Find where the given text appears and provide that cell's center as [X, Y] coordinate. 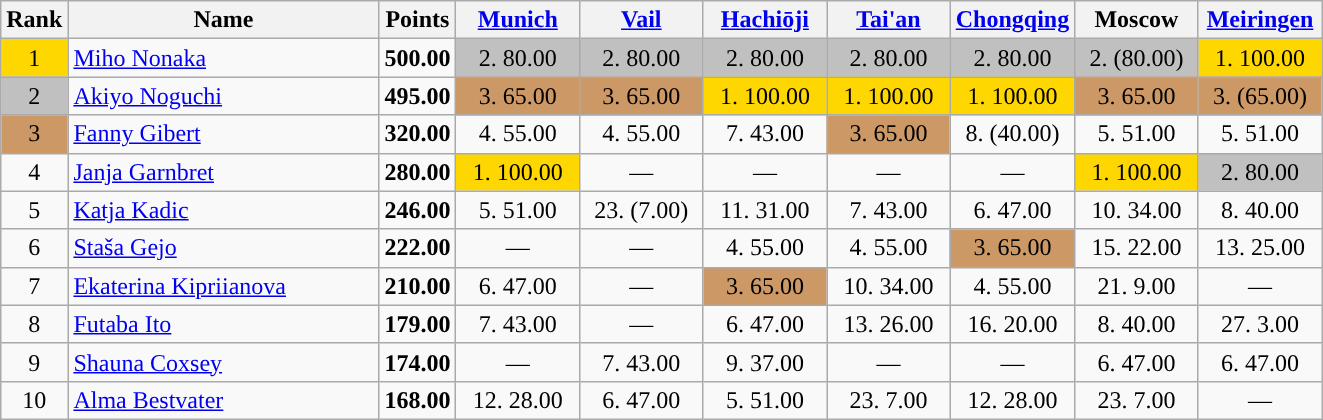
8. (40.00) [1012, 134]
2. (80.00) [1137, 58]
Akiyo Noguchi [224, 96]
4 [34, 172]
174.00 [418, 362]
Chongqing [1012, 20]
Rank [34, 20]
3. (65.00) [1260, 96]
Katja Kadic [224, 210]
5 [34, 210]
Fanny Gibert [224, 134]
Hachiōji [765, 20]
13. 26.00 [889, 324]
6 [34, 248]
15. 22.00 [1137, 248]
2 [34, 96]
Futaba Ito [224, 324]
Name [224, 20]
222.00 [418, 248]
Shauna Coxsey [224, 362]
179.00 [418, 324]
7 [34, 286]
13. 25.00 [1260, 248]
246.00 [418, 210]
21. 9.00 [1137, 286]
10 [34, 400]
Ekaterina Kipriianova [224, 286]
Tai'an [889, 20]
168.00 [418, 400]
11. 31.00 [765, 210]
500.00 [418, 58]
3 [34, 134]
Munich [518, 20]
27. 3.00 [1260, 324]
280.00 [418, 172]
8 [34, 324]
Meiringen [1260, 20]
16. 20.00 [1012, 324]
1 [34, 58]
Vail [642, 20]
210.00 [418, 286]
9 [34, 362]
Points [418, 20]
Moscow [1137, 20]
495.00 [418, 96]
Staša Gejo [224, 248]
Miho Nonaka [224, 58]
23. (7.00) [642, 210]
9. 37.00 [765, 362]
Alma Bestvater [224, 400]
320.00 [418, 134]
Janja Garnbret [224, 172]
